Locate the cell with the specified text and output its (X, Y) center coordinate. 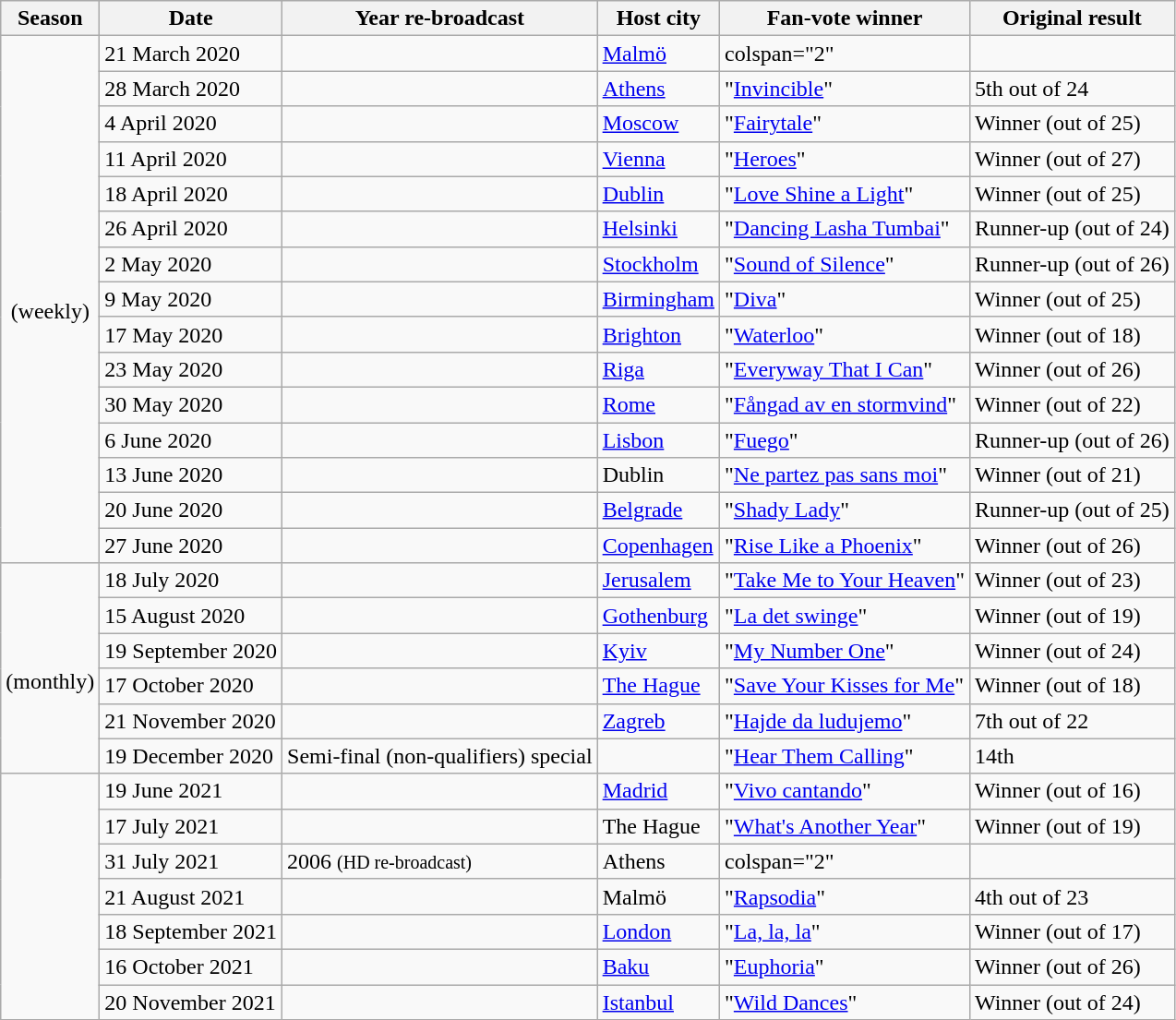
Runner-up (out of 25) (1072, 510)
Winner (out of 16) (1072, 791)
"Shady Lady" (846, 510)
Fan-vote winner (846, 18)
"Diva" (846, 299)
4th out of 23 (1072, 896)
"La, la, la" (846, 931)
17 July 2021 (191, 826)
4 April 2020 (191, 124)
(weekly) (50, 299)
Moscow (658, 124)
Runner-up (out of 24) (1072, 229)
"Everyway That I Can" (846, 369)
"Take Me to Your Heaven" (846, 581)
"Dancing Lasha Tumbai" (846, 229)
27 June 2020 (191, 546)
Season (50, 18)
Vienna (658, 159)
Winner (out of 27) (1072, 159)
17 May 2020 (191, 334)
6 June 2020 (191, 440)
18 July 2020 (191, 581)
"Euphoria" (846, 966)
14th (1072, 756)
"Heroes" (846, 159)
31 July 2021 (191, 861)
18 April 2020 (191, 194)
"My Number One" (846, 651)
26 April 2020 (191, 229)
Rome (658, 404)
19 June 2021 (191, 791)
Winner (out of 23) (1072, 581)
2006 (HD re-broadcast) (440, 861)
"Vivo cantando" (846, 791)
Kyiv (658, 651)
16 October 2021 (191, 966)
Brighton (658, 334)
"Save Your Kisses for Me" (846, 686)
"Ne partez pas sans moi" (846, 475)
21 November 2020 (191, 721)
"La det swinge" (846, 616)
Winner (out of 22) (1072, 404)
13 June 2020 (191, 475)
Zagreb (658, 721)
28 March 2020 (191, 89)
Winner (out of 21) (1072, 475)
"What's Another Year" (846, 826)
21 March 2020 (191, 54)
"Fairytale" (846, 124)
"Rapsodia" (846, 896)
20 November 2021 (191, 1002)
15 August 2020 (191, 616)
23 May 2020 (191, 369)
19 December 2020 (191, 756)
(monthly) (50, 668)
Year re-broadcast (440, 18)
"Hear Them Calling" (846, 756)
"Invincible" (846, 89)
2 May 2020 (191, 264)
London (658, 931)
Belgrade (658, 510)
Stockholm (658, 264)
Baku (658, 966)
11 April 2020 (191, 159)
Original result (1072, 18)
Lisbon (658, 440)
9 May 2020 (191, 299)
"Hajde da ludujemo" (846, 721)
17 October 2020 (191, 686)
Host city (658, 18)
"Rise Like a Phoenix" (846, 546)
Helsinki (658, 229)
Riga (658, 369)
20 June 2020 (191, 510)
Birmingham (658, 299)
"Wild Dances" (846, 1002)
"Sound of Silence" (846, 264)
Madrid (658, 791)
"Love Shine a Light" (846, 194)
Gothenburg (658, 616)
30 May 2020 (191, 404)
19 September 2020 (191, 651)
Copenhagen (658, 546)
21 August 2021 (191, 896)
"Fuego" (846, 440)
5th out of 24 (1072, 89)
Istanbul (658, 1002)
18 September 2021 (191, 931)
Date (191, 18)
Semi-final (non-qualifiers) special (440, 756)
Winner (out of 17) (1072, 931)
7th out of 22 (1072, 721)
Jerusalem (658, 581)
"Waterloo" (846, 334)
"Fångad av en stormvind" (846, 404)
